Provide the [x, y] coordinate of the cell's center where the given text is located.  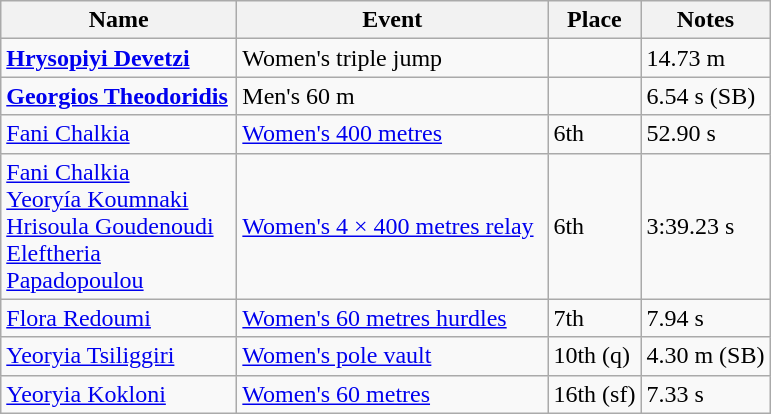
Women's 60 metres hurdles [392, 318]
Women's 60 metres [392, 394]
Fani Chalkia [119, 134]
16th (sf) [594, 394]
Women's pole vault [392, 356]
Women's 400 metres [392, 134]
7th [594, 318]
Event [392, 20]
Notes [706, 20]
6.54 s (SB) [706, 96]
Yeoryia Tsiliggiri [119, 356]
Women's triple jump [392, 58]
7.94 s [706, 318]
Women's 4 × 400 metres relay [392, 226]
Place [594, 20]
Name [119, 20]
Men's 60 m [392, 96]
4.30 m (SB) [706, 356]
Flora Redoumi [119, 318]
Georgios Theodoridis [119, 96]
7.33 s [706, 394]
10th (q) [594, 356]
Fani ChalkiaYeoryía KoumnakiHrisoula GoudenoudiEleftheria Papadopoulou [119, 226]
3:39.23 s [706, 226]
Hrysopiyi Devetzi [119, 58]
Yeoryia Kokloni [119, 394]
14.73 m [706, 58]
52.90 s [706, 134]
